Detect which cell encompasses the target text, then output its [X, Y] center coordinate. 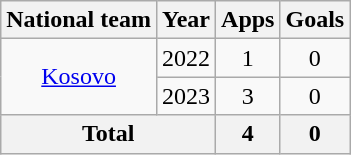
Apps [248, 20]
3 [248, 96]
Total [108, 134]
National team [79, 20]
4 [248, 134]
2022 [186, 58]
Year [186, 20]
1 [248, 58]
Goals [315, 20]
Kosovo [79, 77]
2023 [186, 96]
